Return (X, Y) of the center of cell containing provided text 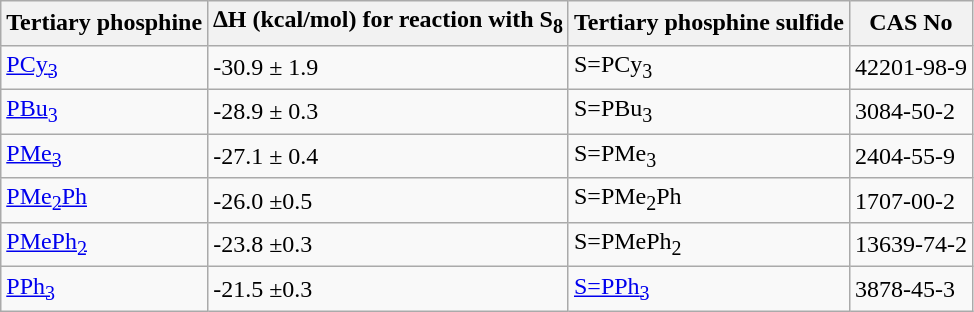
-28.9 ± 0.3 (388, 111)
2404-55-9 (910, 156)
PMe2Ph (104, 200)
-23.8 ±0.3 (388, 244)
PMePh2 (104, 244)
CAS No (910, 23)
PBu3 (104, 111)
-26.0 ±0.5 (388, 200)
3878-45-3 (910, 289)
42201-98-9 (910, 67)
∆H (kcal/mol) for reaction with S8 (388, 23)
S=PPh3 (708, 289)
13639-74-2 (910, 244)
S=PCy3 (708, 67)
S=PMe2Ph (708, 200)
Tertiary phosphine sulfide (708, 23)
PMe3 (104, 156)
Tertiary phosphine (104, 23)
S=PMe3 (708, 156)
-30.9 ± 1.9 (388, 67)
S=PMePh2 (708, 244)
-21.5 ±0.3 (388, 289)
-27.1 ± 0.4 (388, 156)
1707-00-2 (910, 200)
PCy3 (104, 67)
S=PBu3 (708, 111)
3084-50-2 (910, 111)
PPh3 (104, 289)
